Scan for the cell matching the given text and deliver its (X, Y) coordinate at center. 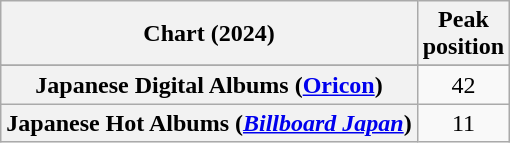
Japanese Hot Albums (Billboard Japan) (209, 123)
Peakposition (463, 34)
Japanese Digital Albums (Oricon) (209, 85)
42 (463, 85)
11 (463, 123)
Chart (2024) (209, 34)
